From the cell containing the given text, extract its center point as (X, Y) coordinate. 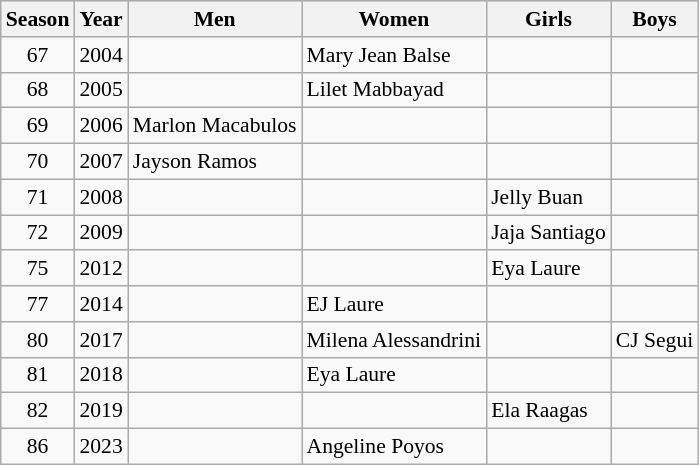
2005 (100, 90)
2018 (100, 375)
82 (38, 411)
Girls (548, 19)
Milena Alessandrini (394, 340)
Angeline Poyos (394, 447)
CJ Segui (654, 340)
2009 (100, 233)
81 (38, 375)
2008 (100, 197)
68 (38, 90)
Jelly Buan (548, 197)
Men (215, 19)
2019 (100, 411)
Lilet Mabbayad (394, 90)
77 (38, 304)
72 (38, 233)
69 (38, 126)
71 (38, 197)
Jaja Santiago (548, 233)
2012 (100, 269)
Mary Jean Balse (394, 55)
70 (38, 162)
Women (394, 19)
2023 (100, 447)
67 (38, 55)
2014 (100, 304)
Marlon Macabulos (215, 126)
EJ Laure (394, 304)
80 (38, 340)
Year (100, 19)
2017 (100, 340)
2007 (100, 162)
Season (38, 19)
2004 (100, 55)
86 (38, 447)
2006 (100, 126)
Jayson Ramos (215, 162)
75 (38, 269)
Ela Raagas (548, 411)
Boys (654, 19)
